Return the [X, Y] coordinate for the center point of the cell that contains the specified text.  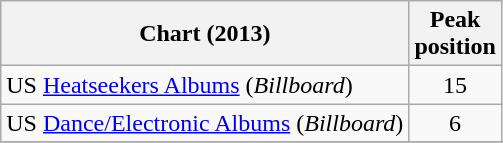
US Heatseekers Albums (Billboard) [205, 85]
Peak position [455, 34]
US Dance/Electronic Albums (Billboard) [205, 123]
6 [455, 123]
Chart (2013) [205, 34]
15 [455, 85]
